Detect which cell encompasses the target text, then output its (X, Y) center coordinate. 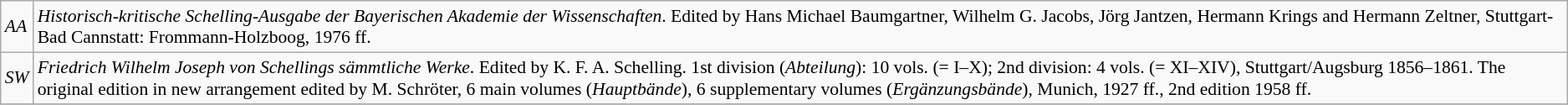
SW (17, 77)
AA (17, 27)
